Detect which cell encompasses the target text, then output its (x, y) center coordinate. 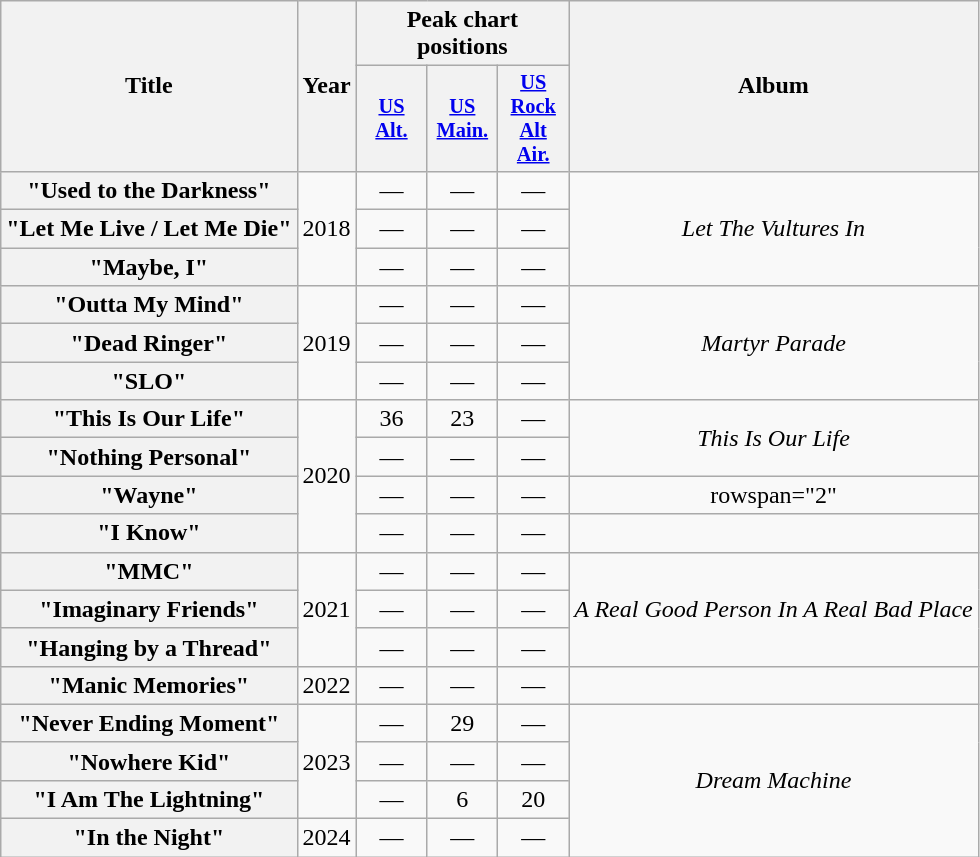
"Never Ending Moment" (149, 723)
Dream Machine (774, 780)
2018 (326, 228)
6 (462, 799)
"Let Me Live / Let Me Die" (149, 229)
USAlt. (392, 119)
36 (392, 419)
"Used to the Darkness" (149, 190)
Martyr Parade (774, 343)
Let The Vultures In (774, 228)
2020 (326, 476)
"In the Night" (149, 838)
2024 (326, 838)
"MMC" (149, 571)
USRockAltAir. (534, 119)
This Is Our Life (774, 438)
A Real Good Person In A Real Bad Place (774, 609)
"Hanging by a Thread" (149, 647)
"Manic Memories" (149, 685)
"This Is Our Life" (149, 419)
"Nothing Personal" (149, 457)
Peak chart positions (462, 34)
"Outta My Mind" (149, 305)
2022 (326, 685)
Title (149, 86)
USMain. (462, 119)
"I Am The Lightning" (149, 799)
Year (326, 86)
2021 (326, 609)
2023 (326, 761)
"Maybe, I" (149, 267)
2019 (326, 343)
29 (462, 723)
"Dead Ringer" (149, 343)
"Wayne" (149, 495)
23 (462, 419)
Album (774, 86)
20 (534, 799)
"SLO" (149, 381)
"Imaginary Friends" (149, 609)
"Nowhere Kid" (149, 761)
"I Know" (149, 533)
rowspan="2" (774, 495)
